Search for the cell housing the specified text and yield its (x, y) center coordinate. 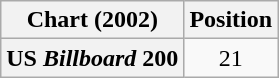
Position (231, 20)
US Billboard 200 (92, 58)
21 (231, 58)
Chart (2002) (92, 20)
